Scan for the cell matching the given text and deliver its [X, Y] coordinate at center. 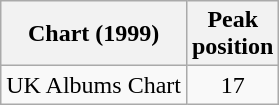
17 [232, 85]
Peakposition [232, 34]
UK Albums Chart [94, 85]
Chart (1999) [94, 34]
